Search for the cell housing the specified text and yield its [x, y] center coordinate. 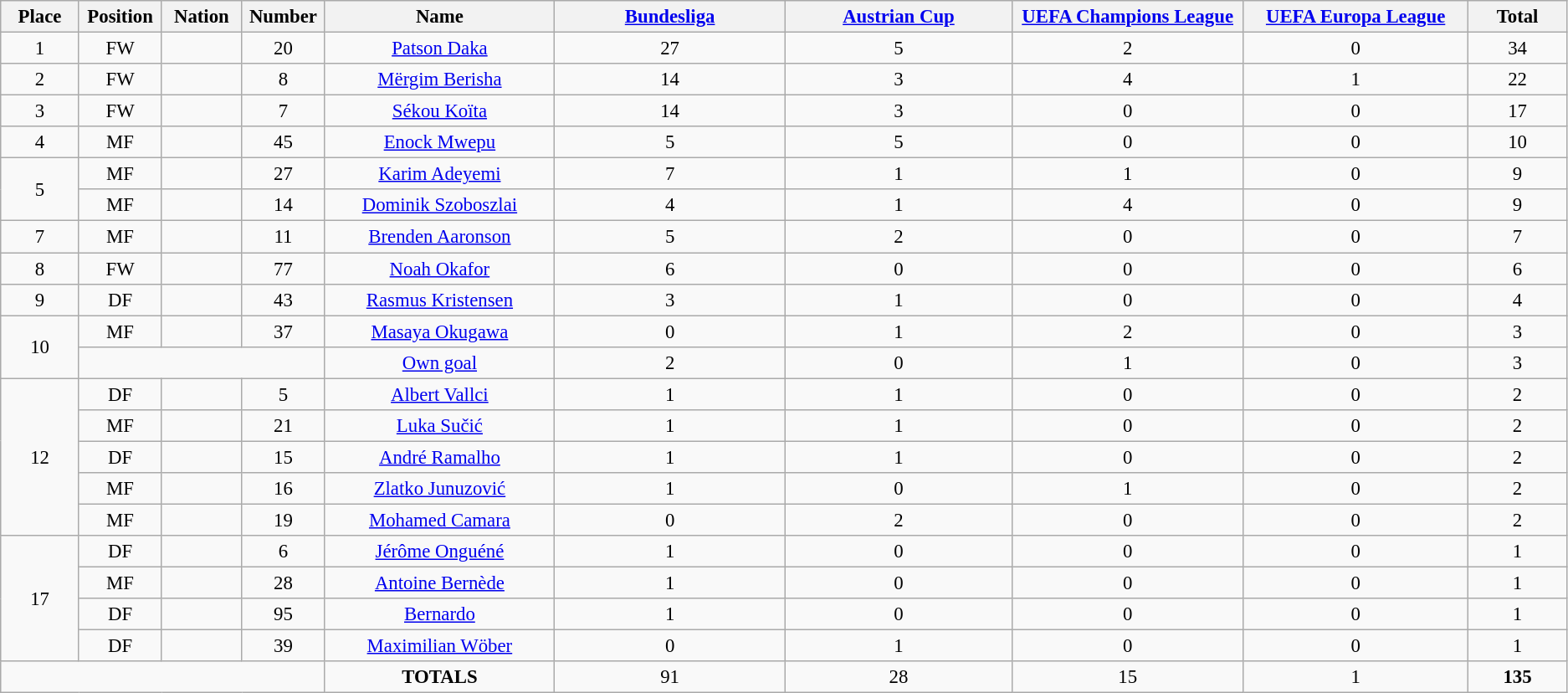
91 [669, 677]
Dominik Szoboszlai [440, 205]
Bernardo [440, 614]
Sékou Koïta [440, 111]
Masaya Okugawa [440, 331]
Albert Vallci [440, 394]
Brenden Aaronson [440, 237]
77 [283, 269]
Jérôme Onguéné [440, 552]
Number [283, 17]
Name [440, 17]
Zlatko Junuzović [440, 489]
Luka Sučić [440, 426]
11 [283, 237]
Patson Daka [440, 49]
TOTALS [440, 677]
Mohamed Camara [440, 520]
Austrian Cup [899, 17]
Enock Mwepu [440, 142]
20 [283, 49]
Bundesliga [669, 17]
Rasmus Kristensen [440, 300]
André Ramalho [440, 457]
37 [283, 331]
22 [1518, 80]
UEFA Champions League [1128, 17]
12 [40, 457]
Own goal [440, 362]
135 [1518, 677]
95 [283, 614]
43 [283, 300]
39 [283, 646]
16 [283, 489]
Maximilian Wöber [440, 646]
Position [120, 17]
Karim Adeyemi [440, 174]
Noah Okafor [440, 269]
Mërgim Berisha [440, 80]
Nation [202, 17]
UEFA Europa League [1355, 17]
19 [283, 520]
Place [40, 17]
Total [1518, 17]
45 [283, 142]
Antoine Bernède [440, 583]
21 [283, 426]
34 [1518, 49]
